Pinpoint the cell where the given text exists, returning its (X, Y) midpoint coordinate. 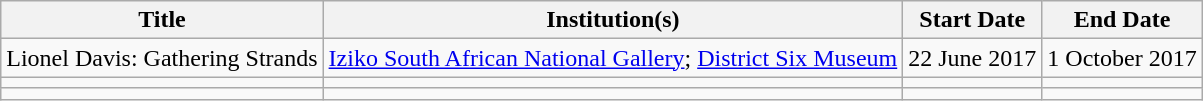
Iziko South African National Gallery; District Six Museum (613, 58)
Institution(s) (613, 20)
Title (162, 20)
Lionel Davis: Gathering Strands (162, 58)
Start Date (972, 20)
End Date (1122, 20)
22 June 2017 (972, 58)
1 October 2017 (1122, 58)
